From the cell containing the given text, extract its center point as (x, y) coordinate. 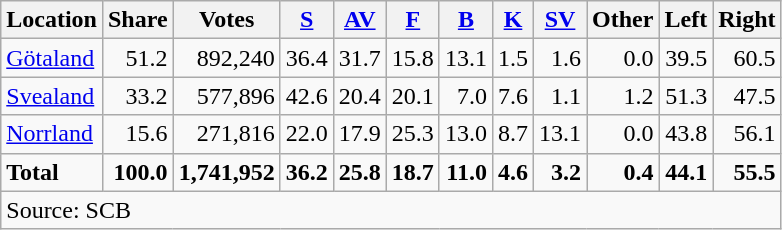
4.6 (512, 172)
Götaland (52, 58)
43.8 (686, 134)
Norrland (52, 134)
8.7 (512, 134)
1.2 (623, 96)
577,896 (226, 96)
39.5 (686, 58)
1.1 (560, 96)
K (512, 20)
892,240 (226, 58)
1.5 (512, 58)
7.0 (466, 96)
15.8 (412, 58)
11.0 (466, 172)
15.6 (138, 134)
Votes (226, 20)
55.5 (747, 172)
Total (52, 172)
1.6 (560, 58)
20.1 (412, 96)
18.7 (412, 172)
36.4 (306, 58)
31.7 (360, 58)
S (306, 20)
271,816 (226, 134)
Source: SCB (391, 210)
36.2 (306, 172)
Svealand (52, 96)
0.4 (623, 172)
SV (560, 20)
51.3 (686, 96)
AV (360, 20)
25.3 (412, 134)
3.2 (560, 172)
22.0 (306, 134)
Other (623, 20)
47.5 (747, 96)
Location (52, 20)
Share (138, 20)
25.8 (360, 172)
7.6 (512, 96)
B (466, 20)
100.0 (138, 172)
17.9 (360, 134)
44.1 (686, 172)
Right (747, 20)
F (412, 20)
20.4 (360, 96)
51.2 (138, 58)
Left (686, 20)
1,741,952 (226, 172)
42.6 (306, 96)
13.0 (466, 134)
56.1 (747, 134)
33.2 (138, 96)
60.5 (747, 58)
